For the text-containing cell, return its midpoint in (X, Y) coordinate format. 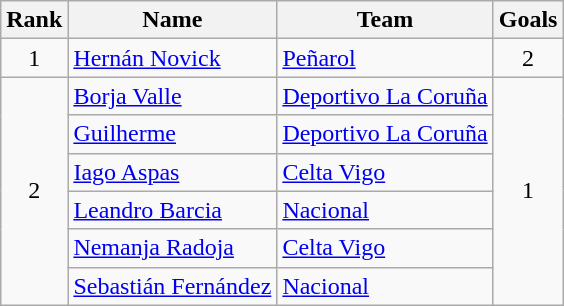
Borja Valle (172, 96)
Sebastián Fernández (172, 286)
Team (385, 20)
Iago Aspas (172, 172)
Leandro Barcia (172, 210)
Nemanja Radoja (172, 248)
Guilherme (172, 134)
Hernán Novick (172, 58)
Goals (528, 20)
Rank (34, 20)
Peñarol (385, 58)
Name (172, 20)
